Detect which cell encompasses the target text, then output its (X, Y) center coordinate. 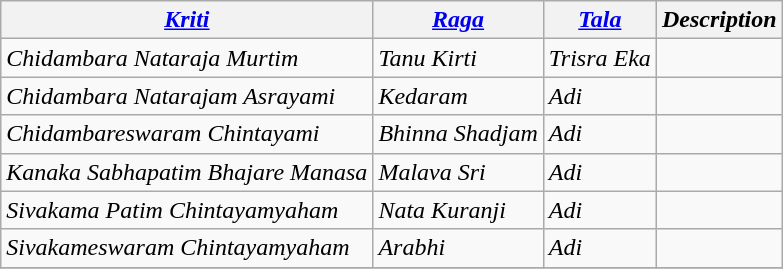
Nata Kuranji (458, 210)
Malava Sri (458, 172)
Bhinna Shadjam (458, 134)
Trisra Eka (600, 58)
Raga (458, 20)
Sivakameswaram Chintayamyaham (187, 248)
Description (719, 20)
Tala (600, 20)
Chidambareswaram Chintayami (187, 134)
Kedaram (458, 96)
Chidambara Nataraja Murtim (187, 58)
Tanu Kirti (458, 58)
Arabhi (458, 248)
Sivakama Patim Chintayamyaham (187, 210)
Kriti (187, 20)
Kanaka Sabhapatim Bhajare Manasa (187, 172)
Chidambara Natarajam Asrayami (187, 96)
